Detect which cell encompasses the target text, then output its [x, y] center coordinate. 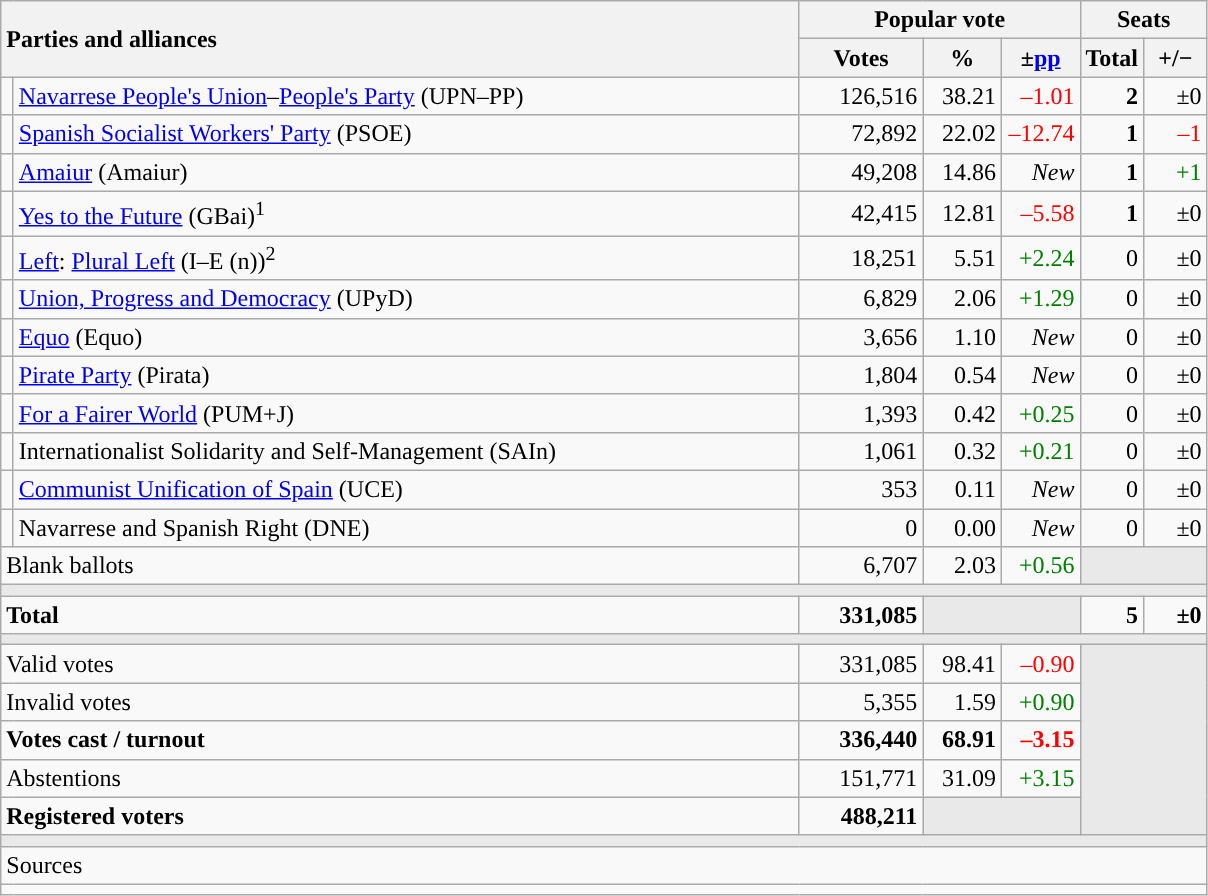
151,771 [861, 778]
5 [1112, 615]
+2.24 [1040, 258]
Parties and alliances [400, 39]
38.21 [962, 96]
0.42 [962, 413]
Spanish Socialist Workers' Party (PSOE) [406, 134]
2.03 [962, 566]
18,251 [861, 258]
+0.21 [1040, 451]
0.54 [962, 375]
–0.90 [1040, 664]
5.51 [962, 258]
126,516 [861, 96]
Equo (Equo) [406, 337]
22.02 [962, 134]
Navarrese and Spanish Right (DNE) [406, 528]
Pirate Party (Pirata) [406, 375]
353 [861, 489]
–1.01 [1040, 96]
For a Fairer World (PUM+J) [406, 413]
+0.25 [1040, 413]
72,892 [861, 134]
336,440 [861, 740]
Amaiur (Amaiur) [406, 172]
12.81 [962, 214]
+3.15 [1040, 778]
Internationalist Solidarity and Self-Management (SAIn) [406, 451]
+1.29 [1040, 299]
Union, Progress and Democracy (UPyD) [406, 299]
14.86 [962, 172]
1.59 [962, 702]
2 [1112, 96]
6,707 [861, 566]
Blank ballots [400, 566]
1,061 [861, 451]
49,208 [861, 172]
1,393 [861, 413]
Popular vote [940, 20]
Votes cast / turnout [400, 740]
Left: Plural Left (I–E (n))2 [406, 258]
Invalid votes [400, 702]
488,211 [861, 816]
Yes to the Future (GBai)1 [406, 214]
68.91 [962, 740]
Seats [1144, 20]
±pp [1040, 58]
0.11 [962, 489]
+1 [1176, 172]
2.06 [962, 299]
3,656 [861, 337]
Abstentions [400, 778]
+0.56 [1040, 566]
0.00 [962, 528]
31.09 [962, 778]
Valid votes [400, 664]
5,355 [861, 702]
Communist Unification of Spain (UCE) [406, 489]
42,415 [861, 214]
6,829 [861, 299]
+0.90 [1040, 702]
–5.58 [1040, 214]
–1 [1176, 134]
–12.74 [1040, 134]
Navarrese People's Union–People's Party (UPN–PP) [406, 96]
Sources [604, 865]
1.10 [962, 337]
Registered voters [400, 816]
0.32 [962, 451]
+/− [1176, 58]
1,804 [861, 375]
98.41 [962, 664]
Votes [861, 58]
–3.15 [1040, 740]
% [962, 58]
